Find where the given text appears and provide that cell's center as [X, Y] coordinate. 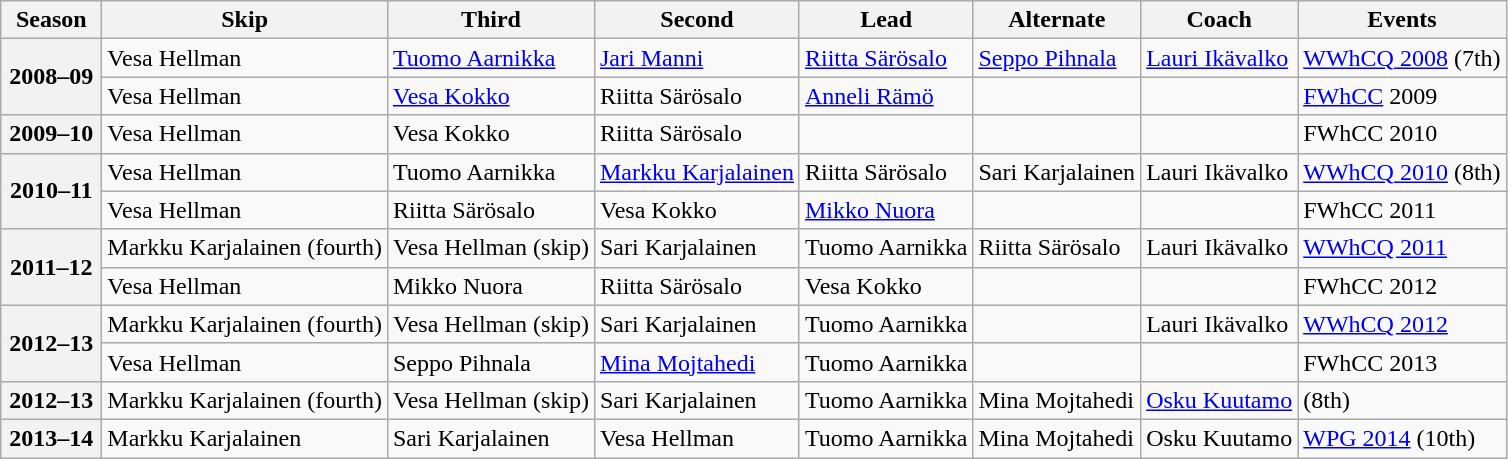
2013–14 [52, 438]
Alternate [1057, 20]
WPG 2014 (10th) [1402, 438]
WWhCQ 2011 [1402, 248]
Skip [245, 20]
Season [52, 20]
2011–12 [52, 267]
FWhCC 2012 [1402, 286]
FWhCC 2010 [1402, 134]
2009–10 [52, 134]
2008–09 [52, 77]
Events [1402, 20]
2010–11 [52, 191]
WWhCQ 2008 (7th) [1402, 58]
WWhCQ 2012 [1402, 324]
Third [490, 20]
Lead [886, 20]
Second [696, 20]
Anneli Rämö [886, 96]
FWhCC 2009 [1402, 96]
FWhCC 2013 [1402, 362]
Jari Manni [696, 58]
(8th) [1402, 400]
WWhCQ 2010 (8th) [1402, 172]
Coach [1220, 20]
FWhCC 2011 [1402, 210]
